Identify which cell holds the provided text, then report its [x, y] central coordinate. 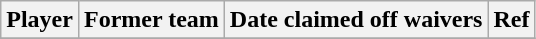
Former team [151, 20]
Player [40, 20]
Date claimed off waivers [356, 20]
Ref [512, 20]
